Identify which cell holds the provided text, then report its [x, y] central coordinate. 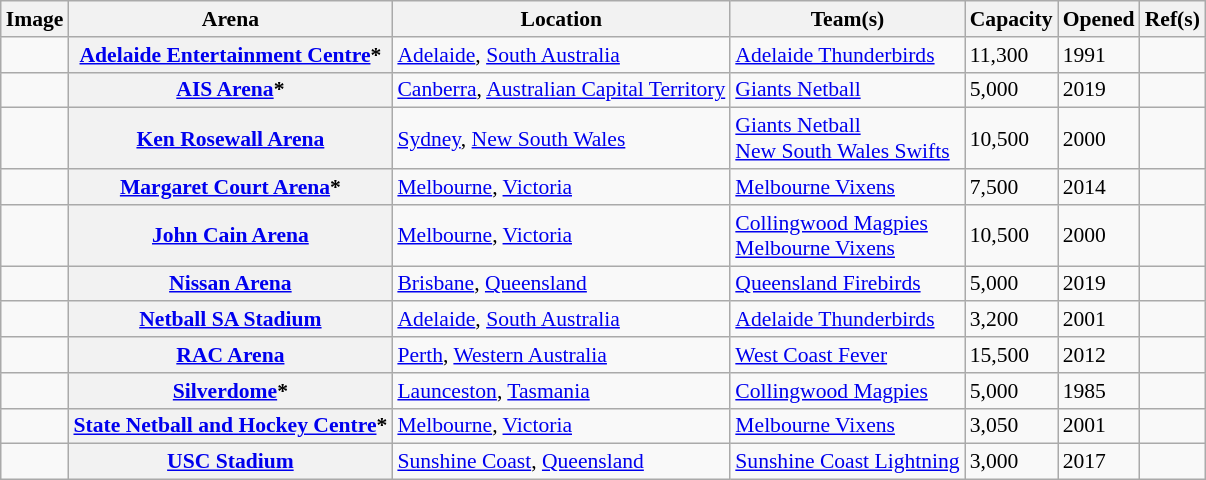
1991 [1099, 55]
USC Stadium [230, 462]
Sunshine Coast, Queensland [561, 462]
Brisbane, Queensland [561, 284]
Queensland Firebirds [847, 284]
Launceston, Tasmania [561, 391]
Perth, Western Australia [561, 355]
2017 [1099, 462]
Ref(s) [1172, 19]
3,050 [1012, 426]
Arena [230, 19]
AIS Arena* [230, 90]
RAC Arena [230, 355]
2012 [1099, 355]
Image [35, 19]
John Cain Arena [230, 236]
7,500 [1012, 187]
Opened [1099, 19]
West Coast Fever [847, 355]
Margaret Court Arena* [230, 187]
Giants NetballNew South Wales Swifts [847, 138]
15,500 [1012, 355]
Sydney, New South Wales [561, 138]
Canberra, Australian Capital Territory [561, 90]
Capacity [1012, 19]
Sunshine Coast Lightning [847, 462]
Giants Netball [847, 90]
Silverdome* [230, 391]
11,300 [1012, 55]
Netball SA Stadium [230, 320]
Collingwood Magpies [847, 391]
1985 [1099, 391]
Nissan Arena [230, 284]
Collingwood MagpiesMelbourne Vixens [847, 236]
Location [561, 19]
State Netball and Hockey Centre* [230, 426]
3,000 [1012, 462]
Team(s) [847, 19]
2014 [1099, 187]
Adelaide Entertainment Centre* [230, 55]
Ken Rosewall Arena [230, 138]
3,200 [1012, 320]
